Scan for the cell matching the given text and deliver its [x, y] coordinate at center. 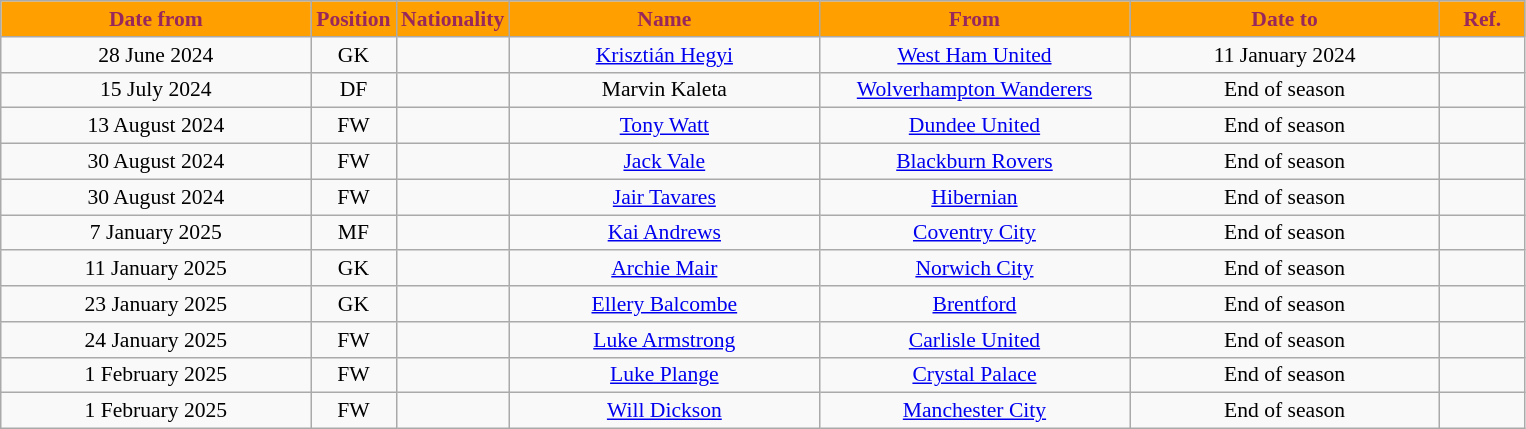
Date from [156, 19]
28 June 2024 [156, 55]
23 January 2025 [156, 304]
Luke Plange [664, 375]
Norwich City [974, 269]
Blackburn Rovers [974, 162]
From [974, 19]
Jair Tavares [664, 197]
Kai Andrews [664, 233]
West Ham United [974, 55]
Krisztián Hegyi [664, 55]
15 July 2024 [156, 90]
Dundee United [974, 126]
24 January 2025 [156, 340]
Coventry City [974, 233]
Ref. [1482, 19]
13 August 2024 [156, 126]
Ellery Balcombe [664, 304]
Carlisle United [974, 340]
Position [354, 19]
Jack Vale [664, 162]
Name [664, 19]
Crystal Palace [974, 375]
Nationality [452, 19]
Wolverhampton Wanderers [974, 90]
Archie Mair [664, 269]
MF [354, 233]
Will Dickson [664, 411]
7 January 2025 [156, 233]
Hibernian [974, 197]
Manchester City [974, 411]
Date to [1285, 19]
11 January 2025 [156, 269]
Tony Watt [664, 126]
Luke Armstrong [664, 340]
Brentford [974, 304]
11 January 2024 [1285, 55]
DF [354, 90]
Marvin Kaleta [664, 90]
